From the cell containing the given text, extract its center point as [X, Y] coordinate. 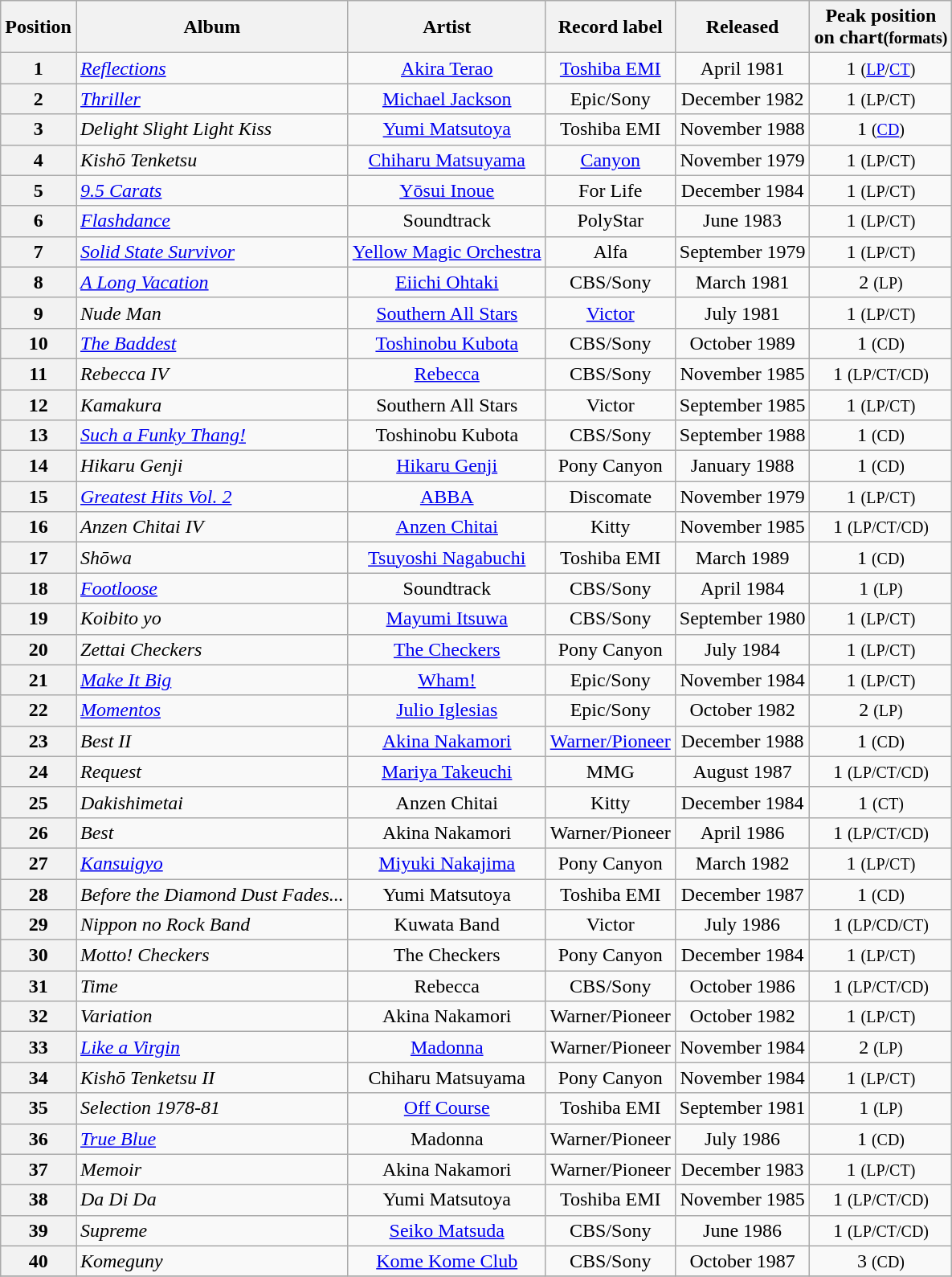
Selection 1978-81 [212, 1108]
40 [39, 1261]
March 1982 [742, 863]
Variation [212, 1017]
Koibito yo [212, 619]
Da Di Da [212, 1200]
10 [39, 343]
29 [39, 925]
2 [39, 99]
Alfa [611, 252]
July 1984 [742, 649]
4 [39, 160]
26 [39, 833]
Time [212, 986]
Komeguny [212, 1261]
8 [39, 282]
9 [39, 313]
Anzen Chitai IV [212, 527]
3 (CD) [880, 1261]
27 [39, 863]
13 [39, 436]
Best [212, 833]
Greatest Hits Vol. 2 [212, 497]
Record label [611, 27]
Yellow Magic Orchestra [447, 252]
True Blue [212, 1139]
Flashdance [212, 221]
March 1981 [742, 282]
September 1988 [742, 436]
March 1989 [742, 558]
30 [39, 956]
Momentos [212, 710]
PolyStar [611, 221]
37 [39, 1169]
September 1980 [742, 619]
23 [39, 741]
Dakishimetai [212, 802]
Peak positionon chart(formats) [880, 27]
September 1981 [742, 1108]
Thriller [212, 99]
Shōwa [212, 558]
Julio Iglesias [447, 710]
Kuwata Band [447, 925]
1 (LP/CD/CT) [880, 925]
Footloose [212, 588]
Album [212, 27]
April 1981 [742, 68]
Tsuyoshi Nagabuchi [447, 558]
June 1986 [742, 1230]
Mayumi Itsuwa [447, 619]
December 1983 [742, 1169]
15 [39, 497]
Nippon no Rock Band [212, 925]
6 [39, 221]
7 [39, 252]
Akira Terao [447, 68]
21 [39, 680]
April 1986 [742, 833]
22 [39, 710]
Like a Virgin [212, 1047]
12 [39, 404]
Mariya Takeuchi [447, 772]
33 [39, 1047]
Released [742, 27]
Solid State Survivor [212, 252]
Michael Jackson [447, 99]
32 [39, 1017]
Supreme [212, 1230]
Kome Kome Club [447, 1261]
January 1988 [742, 466]
December 1988 [742, 741]
MMG [611, 772]
16 [39, 527]
July 1981 [742, 313]
Make It Big [212, 680]
1 (CT) [880, 802]
Position [39, 27]
Seiko Matsuda [447, 1230]
Yōsui Inoue [447, 190]
Kishō Tenketsu II [212, 1078]
28 [39, 894]
November 1988 [742, 129]
5 [39, 190]
Off Course [447, 1108]
October 1987 [742, 1261]
Memoir [212, 1169]
Canyon [611, 160]
Before the Diamond Dust Fades... [212, 894]
18 [39, 588]
39 [39, 1230]
Rebecca IV [212, 374]
December 1987 [742, 894]
Kamakura [212, 404]
Artist [447, 27]
35 [39, 1108]
October 1986 [742, 986]
34 [39, 1078]
Best II [212, 741]
The Baddest [212, 343]
17 [39, 558]
36 [39, 1139]
14 [39, 466]
Zettai Checkers [212, 649]
Reflections [212, 68]
Nude Man [212, 313]
31 [39, 986]
October 1989 [742, 343]
Motto! Checkers [212, 956]
1 [39, 68]
11 [39, 374]
9.5 Carats [212, 190]
3 [39, 129]
Delight Slight Light Kiss [212, 129]
September 1979 [742, 252]
August 1987 [742, 772]
24 [39, 772]
25 [39, 802]
Miyuki Nakajima [447, 863]
September 1985 [742, 404]
April 1984 [742, 588]
Discomate [611, 497]
For Life [611, 190]
ABBA [447, 497]
Request [212, 772]
38 [39, 1200]
Kishō Tenketsu [212, 160]
A Long Vacation [212, 282]
20 [39, 649]
Such a Funky Thang! [212, 436]
Wham! [447, 680]
December 1982 [742, 99]
19 [39, 619]
June 1983 [742, 221]
Eiichi Ohtaki [447, 282]
Kansuigyo [212, 863]
